Extract the (X, Y) coordinate from the center of the cell holding the provided text.  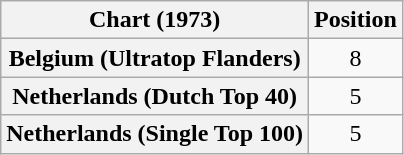
Chart (1973) (155, 20)
Belgium (Ultratop Flanders) (155, 58)
Netherlands (Single Top 100) (155, 134)
8 (356, 58)
Position (356, 20)
Netherlands (Dutch Top 40) (155, 96)
